Determine the [x, y] coordinate at the center of the cell enclosing the given text.  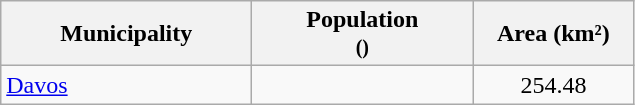
Municipality [126, 34]
Davos [126, 85]
Population () [362, 34]
Area (km²) [554, 34]
254.48 [554, 85]
